Identify which cell holds the provided text, then report its [x, y] central coordinate. 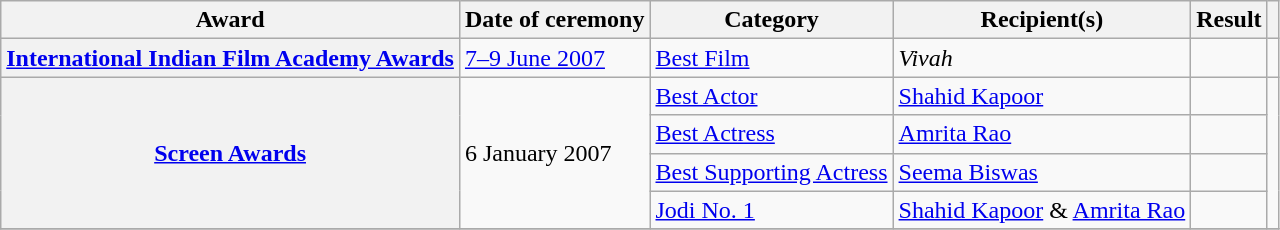
International Indian Film Academy Awards [230, 58]
Best Supporting Actress [772, 172]
Best Film [772, 58]
7–9 June 2007 [554, 58]
Recipient(s) [1042, 20]
Date of ceremony [554, 20]
Shahid Kapoor & Amrita Rao [1042, 210]
Award [230, 20]
Vivah [1042, 58]
Result [1229, 20]
Best Actress [772, 134]
Shahid Kapoor [1042, 96]
Category [772, 20]
Best Actor [772, 96]
Jodi No. 1 [772, 210]
Seema Biswas [1042, 172]
Amrita Rao [1042, 134]
Screen Awards [230, 153]
6 January 2007 [554, 153]
